Find where the given text appears and provide that cell's center as [X, Y] coordinate. 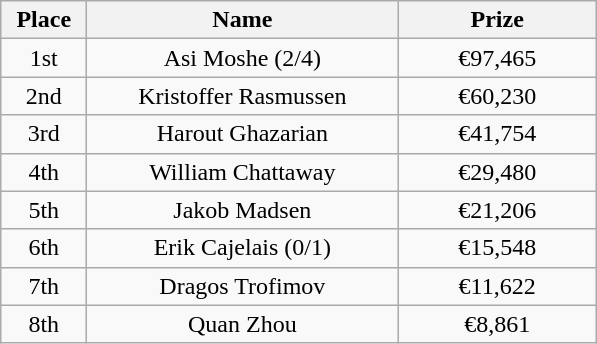
Prize [498, 20]
Quan Zhou [242, 324]
2nd [44, 96]
Harout Ghazarian [242, 134]
€21,206 [498, 210]
€41,754 [498, 134]
Erik Cajelais (0/1) [242, 248]
1st [44, 58]
Dragos Trofimov [242, 286]
€11,622 [498, 286]
Name [242, 20]
William Chattaway [242, 172]
8th [44, 324]
6th [44, 248]
€8,861 [498, 324]
€29,480 [498, 172]
€60,230 [498, 96]
Asi Moshe (2/4) [242, 58]
Kristoffer Rasmussen [242, 96]
4th [44, 172]
7th [44, 286]
3rd [44, 134]
Jakob Madsen [242, 210]
€97,465 [498, 58]
€15,548 [498, 248]
5th [44, 210]
Place [44, 20]
